Return (X, Y) of the center of cell containing provided text 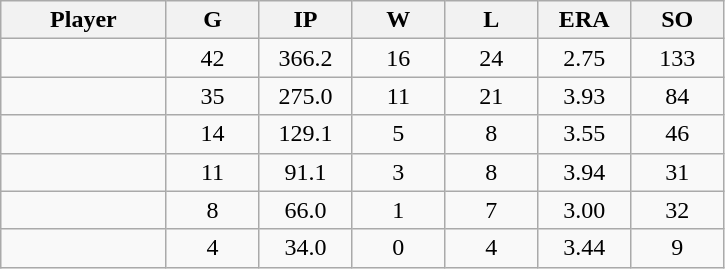
1 (398, 210)
9 (678, 248)
91.1 (306, 172)
133 (678, 58)
3.94 (584, 172)
14 (212, 134)
31 (678, 172)
Player (84, 20)
84 (678, 96)
275.0 (306, 96)
32 (678, 210)
3.93 (584, 96)
7 (492, 210)
ERA (584, 20)
G (212, 20)
W (398, 20)
3.00 (584, 210)
0 (398, 248)
46 (678, 134)
3.44 (584, 248)
35 (212, 96)
66.0 (306, 210)
366.2 (306, 58)
3 (398, 172)
L (492, 20)
SO (678, 20)
24 (492, 58)
21 (492, 96)
5 (398, 134)
42 (212, 58)
2.75 (584, 58)
34.0 (306, 248)
129.1 (306, 134)
3.55 (584, 134)
16 (398, 58)
IP (306, 20)
